Scan for the cell matching the given text and deliver its [X, Y] coordinate at center. 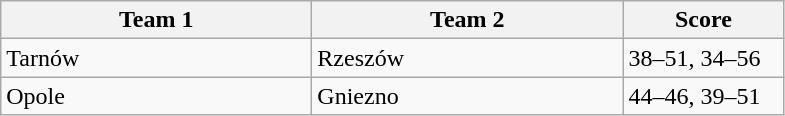
Gniezno [468, 96]
Opole [156, 96]
Rzeszów [468, 58]
Team 1 [156, 20]
Team 2 [468, 20]
44–46, 39–51 [704, 96]
38–51, 34–56 [704, 58]
Score [704, 20]
Tarnów [156, 58]
